Return [X, Y] of the center of cell containing provided text 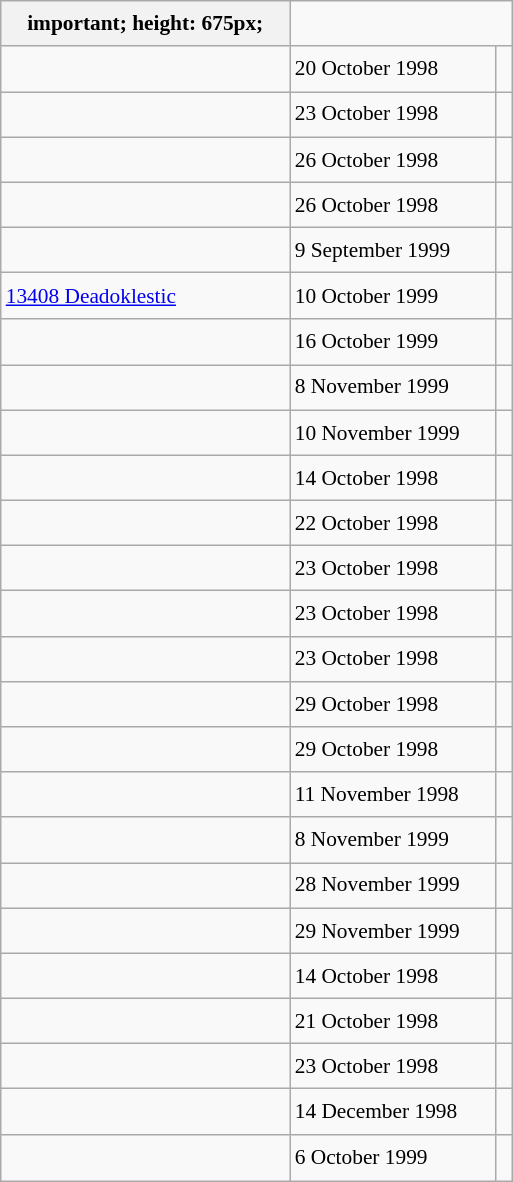
16 October 1999 [392, 342]
21 October 1998 [392, 1020]
22 October 1998 [392, 522]
29 November 1999 [392, 930]
20 October 1998 [392, 68]
11 November 1998 [392, 794]
14 December 1998 [392, 1112]
28 November 1999 [392, 884]
10 October 1999 [392, 296]
9 September 1999 [392, 250]
6 October 1999 [392, 1158]
13408 Deadoklestic [146, 296]
10 November 1999 [392, 432]
important; height: 675px; [146, 24]
